Find where the given text appears and provide that cell's center as [X, Y] coordinate. 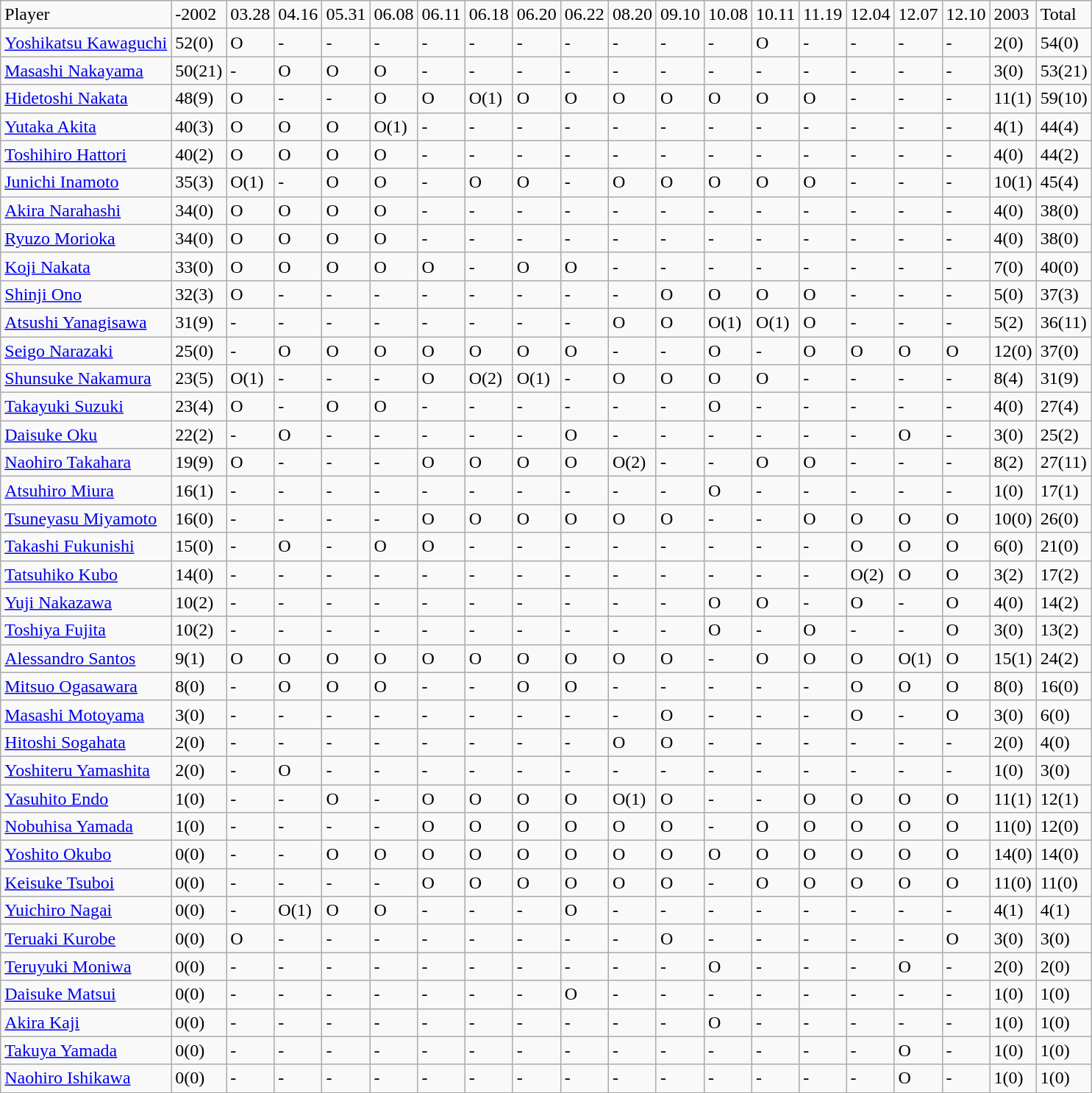
12.10 [966, 15]
26(0) [1063, 519]
25(2) [1063, 435]
53(21) [1063, 71]
Tsuneyasu Miyamoto [86, 519]
Akira Kaji [86, 1022]
32(3) [199, 294]
Yasuhito Endo [86, 798]
13(2) [1063, 630]
23(5) [199, 379]
7(0) [1013, 266]
12.04 [871, 15]
Yuichiro Nagai [86, 911]
24(2) [1063, 658]
48(9) [199, 99]
Teruaki Kurobe [86, 939]
06.20 [537, 15]
Teruyuki Moniwa [86, 966]
27(11) [1063, 463]
Seigo Narazaki [86, 351]
50(21) [199, 71]
36(11) [1063, 322]
35(3) [199, 182]
Player [86, 15]
19(9) [199, 463]
Koji Nakata [86, 266]
Daisuke Oku [86, 435]
Yoshito Okubo [86, 855]
23(4) [199, 407]
04.16 [299, 15]
22(2) [199, 435]
Atsuhiro Miura [86, 491]
Tatsuhiko Kubo [86, 574]
2003 [1013, 15]
09.10 [679, 15]
Total [1063, 15]
08.20 [632, 15]
-2002 [199, 15]
Naohiro Ishikawa [86, 1078]
40(0) [1063, 266]
06.22 [584, 15]
52(0) [199, 43]
Masashi Nakayama [86, 71]
Takashi Fukunishi [86, 546]
37(3) [1063, 294]
16(1) [199, 491]
8(4) [1013, 379]
10.08 [728, 15]
06.18 [488, 15]
Atsushi Yanagisawa [86, 322]
Hitoshi Sogahata [86, 742]
17(1) [1063, 491]
37(0) [1063, 351]
10.11 [776, 15]
12.07 [918, 15]
Keisuke Tsuboi [86, 883]
44(2) [1063, 154]
Hidetoshi Nakata [86, 99]
Yutaka Akita [86, 127]
15(1) [1013, 658]
Naohiro Takahara [86, 463]
06.08 [394, 15]
Toshiya Fujita [86, 630]
Yoshiteru Yamashita [86, 770]
40(2) [199, 154]
Yoshikatsu Kawaguchi [86, 43]
06.11 [441, 15]
Takayuki Suzuki [86, 407]
10(1) [1013, 182]
9(1) [199, 658]
33(0) [199, 266]
5(0) [1013, 294]
Mitsuo Ogasawara [86, 686]
11.19 [823, 15]
Alessandro Santos [86, 658]
40(3) [199, 127]
45(4) [1063, 182]
59(10) [1063, 99]
Yuji Nakazawa [86, 602]
Masashi Motoyama [86, 714]
03.28 [250, 15]
Toshihiro Hattori [86, 154]
Ryuzo Morioka [86, 238]
25(0) [199, 351]
27(4) [1063, 407]
10(0) [1013, 519]
Junichi Inamoto [86, 182]
Shinji Ono [86, 294]
14(2) [1063, 602]
Shunsuke Nakamura [86, 379]
12(1) [1063, 798]
21(0) [1063, 546]
44(4) [1063, 127]
3(2) [1013, 574]
17(2) [1063, 574]
05.31 [346, 15]
Takuya Yamada [86, 1050]
Nobuhisa Yamada [86, 827]
54(0) [1063, 43]
8(2) [1013, 463]
5(2) [1013, 322]
Daisuke Matsui [86, 994]
15(0) [199, 546]
Akira Narahashi [86, 210]
